Pinpoint the cell where the given text exists, returning its [x, y] midpoint coordinate. 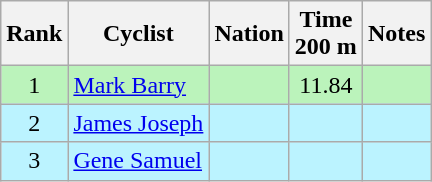
3 [34, 161]
Mark Barry [138, 85]
Gene Samuel [138, 161]
2 [34, 123]
Notes [396, 34]
Time200 m [326, 34]
Nation [249, 34]
Rank [34, 34]
1 [34, 85]
Cyclist [138, 34]
James Joseph [138, 123]
11.84 [326, 85]
